Determine the (x, y) coordinate at the center of the cell enclosing the given text.  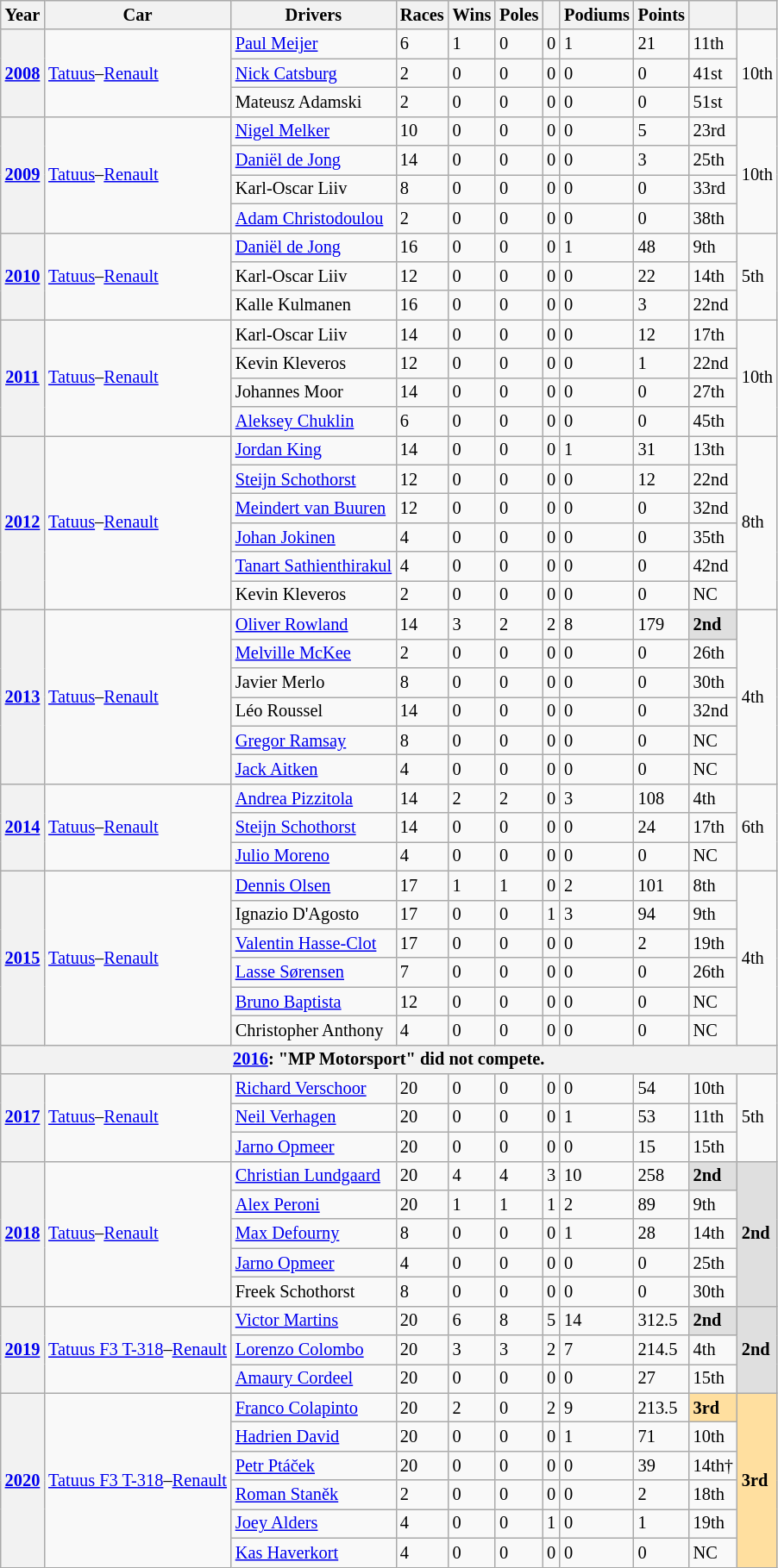
71 (662, 1437)
Jordan King (314, 450)
Nick Catsburg (314, 73)
23rd (713, 131)
Andrea Pizzitola (314, 798)
Johannes Moor (314, 392)
39 (662, 1465)
2017 (22, 1117)
13th (713, 450)
Car (138, 15)
53 (662, 1117)
312.5 (662, 1321)
Neil Verhagen (314, 1117)
2013 (22, 697)
Roman Staněk (314, 1495)
48 (662, 247)
Javier Merlo (314, 682)
41st (713, 73)
Podiums (597, 15)
2015 (22, 958)
Aleksey Chuklin (314, 422)
2010 (22, 276)
Dennis Olsen (314, 885)
2020 (22, 1480)
31 (662, 450)
Oliver Rowland (314, 624)
Lasse Sørensen (314, 972)
Kalle Kulmanen (314, 305)
Freek Schothorst (314, 1291)
258 (662, 1176)
Alex Peroni (314, 1204)
Wins (473, 15)
27th (713, 392)
Valentin Hasse-Clot (314, 943)
2018 (22, 1234)
Johan Jokinen (314, 537)
Melville McKee (314, 653)
179 (662, 624)
45th (713, 422)
Joey Alders (314, 1523)
Petr Ptáček (314, 1465)
6th (757, 828)
Kas Haverkort (314, 1552)
54 (662, 1089)
Lorenzo Colombo (314, 1350)
Hadrien David (314, 1437)
Ignazio D'Agosto (314, 915)
2009 (22, 174)
Tanart Sathienthirakul (314, 566)
Meindert van Buuren (314, 508)
35th (713, 537)
Christian Lundgaard (314, 1176)
Nigel Melker (314, 131)
101 (662, 885)
Poles (519, 15)
Year (22, 15)
Julio Moreno (314, 856)
Bruno Baptista (314, 1002)
9 (597, 1408)
Richard Verschoor (314, 1089)
Christopher Anthony (314, 1030)
108 (662, 798)
22 (662, 276)
18th (713, 1495)
89 (662, 1204)
2008 (22, 72)
Points (662, 15)
24 (662, 828)
Léo Roussel (314, 711)
Amaury Cordeel (314, 1378)
Victor Martins (314, 1321)
27 (662, 1378)
Races (423, 15)
Max Defourny (314, 1234)
51st (713, 102)
28 (662, 1234)
15 (662, 1146)
214.5 (662, 1350)
Jack Aitken (314, 769)
Mateusz Adamski (314, 102)
33rd (713, 189)
2016: "MP Motorsport" did not compete. (389, 1059)
42nd (713, 566)
Drivers (314, 15)
14th† (713, 1465)
Adam Christodoulou (314, 218)
2012 (22, 522)
213.5 (662, 1408)
94 (662, 915)
Gregor Ramsay (314, 740)
Paul Meijer (314, 44)
2014 (22, 828)
Franco Colapinto (314, 1408)
2019 (22, 1350)
2011 (22, 378)
21 (662, 44)
38th (713, 218)
